Locate the cell with the specified text and output its [x, y] center coordinate. 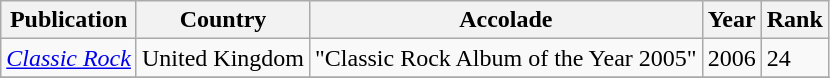
24 [794, 58]
United Kingdom [222, 58]
2006 [732, 58]
Year [732, 20]
Country [222, 20]
Rank [794, 20]
Publication [69, 20]
"Classic Rock Album of the Year 2005" [506, 58]
Classic Rock [69, 58]
Accolade [506, 20]
